Output the [X, Y] coordinate of the center of the cell containing the given text.  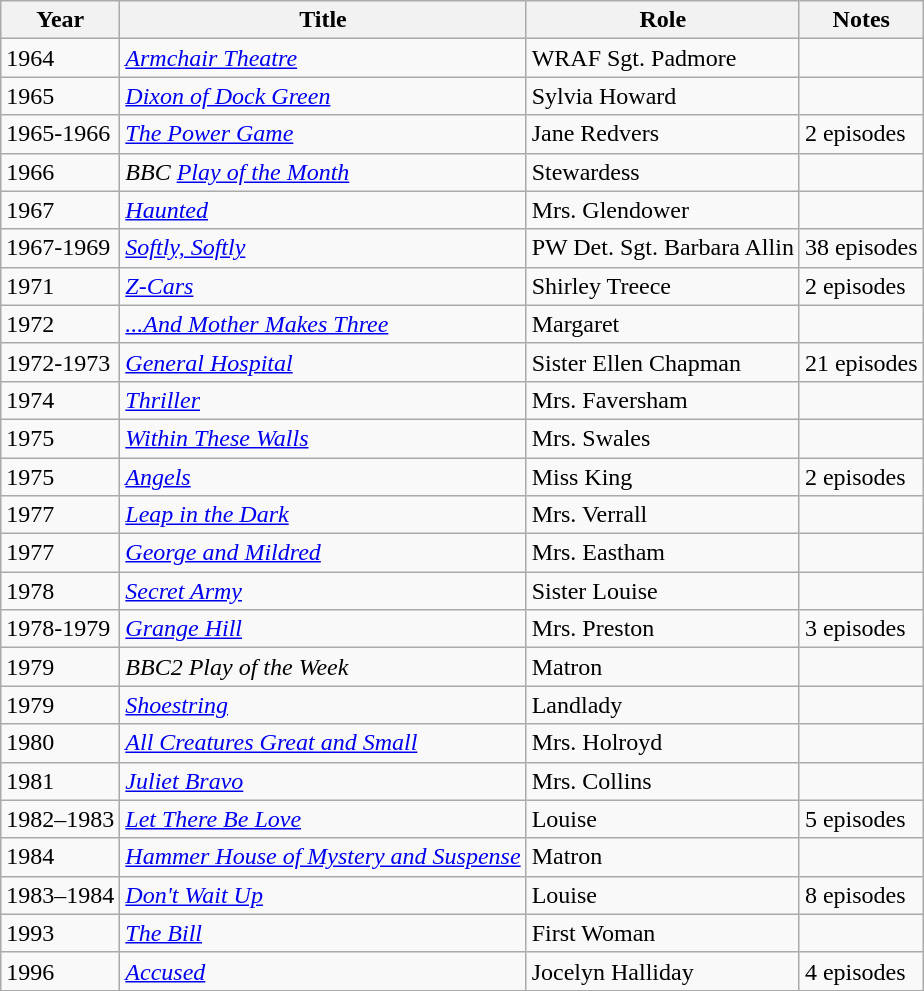
1974 [60, 400]
Notes [861, 20]
1972-1973 [60, 362]
BBC Play of the Month [323, 172]
BBC2 Play of the Week [323, 667]
Mrs. Holroyd [662, 743]
1996 [60, 971]
1980 [60, 743]
The Power Game [323, 134]
Year [60, 20]
4 episodes [861, 971]
WRAF Sgt. Padmore [662, 58]
The Bill [323, 933]
Mrs. Collins [662, 781]
1982–1983 [60, 819]
Grange Hill [323, 629]
1978-1979 [60, 629]
Mrs. Verrall [662, 515]
1978 [60, 591]
Mrs. Preston [662, 629]
Don't Wait Up [323, 895]
Z-Cars [323, 286]
Let There Be Love [323, 819]
Margaret [662, 324]
Sister Ellen Chapman [662, 362]
Leap in the Dark [323, 515]
1965 [60, 96]
1984 [60, 857]
Stewardess [662, 172]
Sylvia Howard [662, 96]
Miss King [662, 477]
Mrs. Glendower [662, 210]
8 episodes [861, 895]
1966 [60, 172]
1981 [60, 781]
Thriller [323, 400]
Accused [323, 971]
38 episodes [861, 248]
Within These Walls [323, 438]
General Hospital [323, 362]
1964 [60, 58]
Jocelyn Halliday [662, 971]
Jane Redvers [662, 134]
Dixon of Dock Green [323, 96]
Landlady [662, 705]
Sister Louise [662, 591]
Angels [323, 477]
Title [323, 20]
Juliet Bravo [323, 781]
1972 [60, 324]
Shirley Treece [662, 286]
Armchair Theatre [323, 58]
3 episodes [861, 629]
Hammer House of Mystery and Suspense [323, 857]
1967-1969 [60, 248]
Role [662, 20]
21 episodes [861, 362]
1971 [60, 286]
Mrs. Faversham [662, 400]
1993 [60, 933]
First Woman [662, 933]
1983–1984 [60, 895]
1965-1966 [60, 134]
George and Mildred [323, 553]
1967 [60, 210]
All Creatures Great and Small [323, 743]
Secret Army [323, 591]
Softly, Softly [323, 248]
Haunted [323, 210]
Shoestring [323, 705]
PW Det. Sgt. Barbara Allin [662, 248]
Mrs. Eastham [662, 553]
Mrs. Swales [662, 438]
...And Mother Makes Three [323, 324]
5 episodes [861, 819]
